Pinpoint the cell where the given text exists, returning its (X, Y) midpoint coordinate. 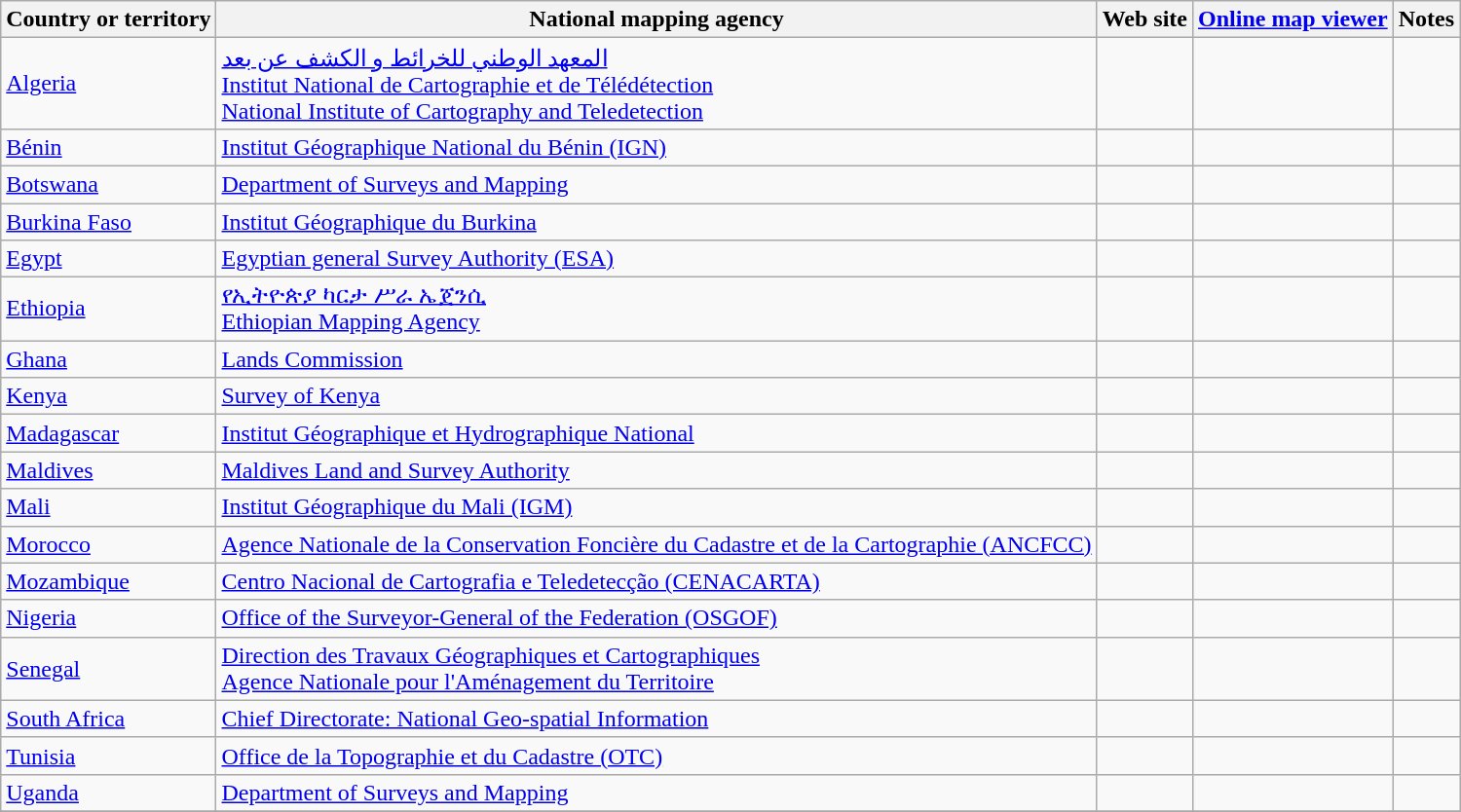
Institut Géographique National du Bénin (IGN) (656, 147)
Senegal (109, 668)
Chief Directorate: National Geo-spatial Information (656, 719)
Maldives Land and Survey Authority (656, 470)
Office de la Topographie et du Cadastre (OTC) (656, 756)
Morocco (109, 544)
Notes (1426, 19)
Maldives (109, 470)
Bénin (109, 147)
Kenya (109, 396)
Institut Géographique du Burkina (656, 221)
Institut Géographique et Hydrographique National (656, 433)
Web site (1144, 19)
Algeria (109, 84)
Burkina Faso (109, 221)
Ethiopia (109, 310)
South Africa (109, 719)
Ghana (109, 359)
Madagascar (109, 433)
Nigeria (109, 618)
Institut Géographique du Mali (IGM) (656, 507)
Egypt (109, 259)
National mapping agency (656, 19)
Office of the Surveyor-General of the Federation (OSGOF) (656, 618)
Egyptian general Survey Authority (ESA) (656, 259)
Botswana (109, 184)
Online map viewer (1292, 19)
المعهد الوطني للخرائط و الكشف عن بعدInstitut National de Cartographie et de TélédétectionNational Institute of Cartography and Teledetection (656, 84)
Uganda (109, 793)
Direction des Travaux Géographiques et CartographiquesAgence Nationale pour l'Aménagement du Territoire (656, 668)
የኢትዮጵያ ካርታ ሥራ ኤጀንሲEthiopian Mapping Agency (656, 310)
Survey of Kenya (656, 396)
Agence Nationale de la Conservation Foncière du Cadastre et de la Cartographie (ANCFCC) (656, 544)
Lands Commission (656, 359)
Centro Nacional de Cartografia e Teledetecção (CENACARTA) (656, 581)
Tunisia (109, 756)
Mali (109, 507)
Country or territory (109, 19)
Mozambique (109, 581)
